Extract the (X, Y) coordinate from the center of the cell holding the provided text.  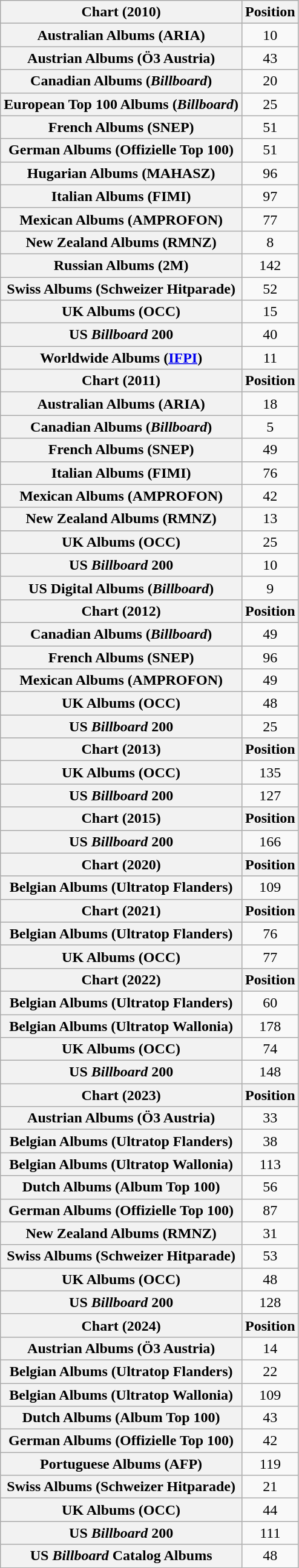
21 (270, 1487)
53 (270, 1256)
Worldwide Albums (IFPI) (121, 358)
13 (270, 519)
Chart (2023) (121, 1095)
14 (270, 1348)
Portuguese Albums (AFP) (121, 1464)
178 (270, 1026)
Chart (2021) (121, 911)
Chart (2011) (121, 381)
Chart (2020) (121, 865)
European Top 100 Albums (Billboard) (121, 104)
US Billboard Catalog Albums (121, 1556)
11 (270, 358)
56 (270, 1187)
Chart (2013) (121, 749)
113 (270, 1164)
166 (270, 842)
Chart (2022) (121, 980)
Russian Albums (2M) (121, 265)
US Digital Albums (Billboard) (121, 588)
31 (270, 1233)
8 (270, 242)
40 (270, 335)
20 (270, 81)
5 (270, 427)
Hugarian Albums (MAHASZ) (121, 173)
9 (270, 588)
22 (270, 1371)
119 (270, 1464)
38 (270, 1141)
87 (270, 1210)
Chart (2024) (121, 1325)
111 (270, 1533)
127 (270, 796)
15 (270, 312)
135 (270, 772)
Chart (2012) (121, 611)
142 (270, 265)
74 (270, 1049)
44 (270, 1510)
97 (270, 196)
33 (270, 1118)
18 (270, 404)
128 (270, 1302)
Chart (2010) (121, 12)
Chart (2015) (121, 819)
52 (270, 289)
148 (270, 1072)
60 (270, 1003)
